For the text-containing cell, return its midpoint in [X, Y] coordinate format. 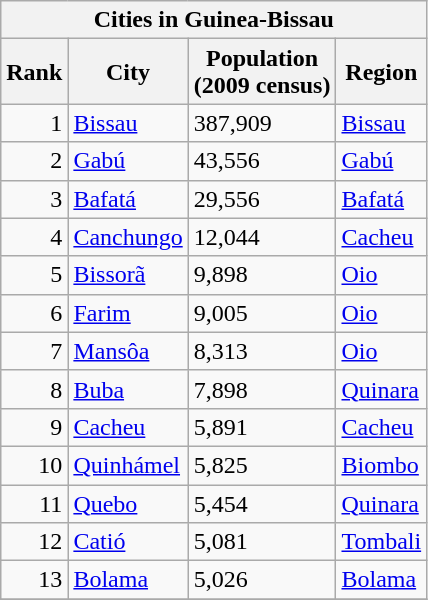
6 [34, 313]
Mansôa [128, 351]
Rank [34, 72]
1 [34, 123]
Catió [128, 542]
29,556 [262, 199]
Quebo [128, 503]
Quinhámel [128, 465]
7,898 [262, 389]
5,825 [262, 465]
9,005 [262, 313]
Region [382, 72]
43,556 [262, 161]
12,044 [262, 237]
5,454 [262, 503]
Buba [128, 389]
5,891 [262, 427]
5,081 [262, 542]
Tombali [382, 542]
Population(2009 census) [262, 72]
10 [34, 465]
5 [34, 275]
8 [34, 389]
Farim [128, 313]
2 [34, 161]
8,313 [262, 351]
9 [34, 427]
Canchungo [128, 237]
Biombo [382, 465]
4 [34, 237]
City [128, 72]
7 [34, 351]
13 [34, 580]
Cities in Guinea-Bissau [214, 20]
9,898 [262, 275]
3 [34, 199]
387,909 [262, 123]
12 [34, 542]
Bissorã [128, 275]
5,026 [262, 580]
11 [34, 503]
